Identify which cell holds the provided text, then report its [X, Y] central coordinate. 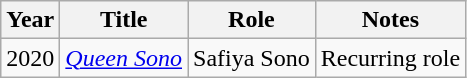
Year [30, 20]
Title [124, 20]
2020 [30, 58]
Role [252, 20]
Queen Sono [124, 58]
Safiya Sono [252, 58]
Notes [390, 20]
Recurring role [390, 58]
